Scan for the cell matching the given text and deliver its (X, Y) coordinate at center. 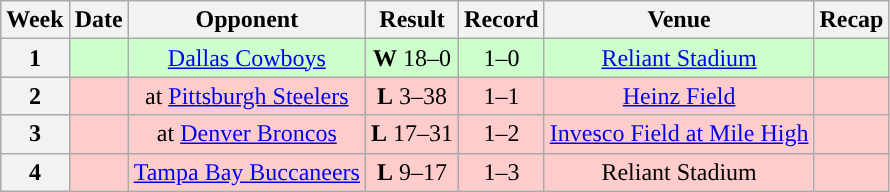
Heinz Field (679, 96)
1–2 (502, 134)
Week (35, 20)
Venue (679, 20)
1 (35, 58)
1–3 (502, 172)
Record (502, 20)
1–1 (502, 96)
Invesco Field at Mile High (679, 134)
at Pittsburgh Steelers (246, 96)
L 9–17 (412, 172)
L 3–38 (412, 96)
Date (98, 20)
4 (35, 172)
Recap (852, 20)
Result (412, 20)
1–0 (502, 58)
L 17–31 (412, 134)
2 (35, 96)
Dallas Cowboys (246, 58)
Tampa Bay Buccaneers (246, 172)
Opponent (246, 20)
3 (35, 134)
at Denver Broncos (246, 134)
W 18–0 (412, 58)
